Detect which cell encompasses the target text, then output its (x, y) center coordinate. 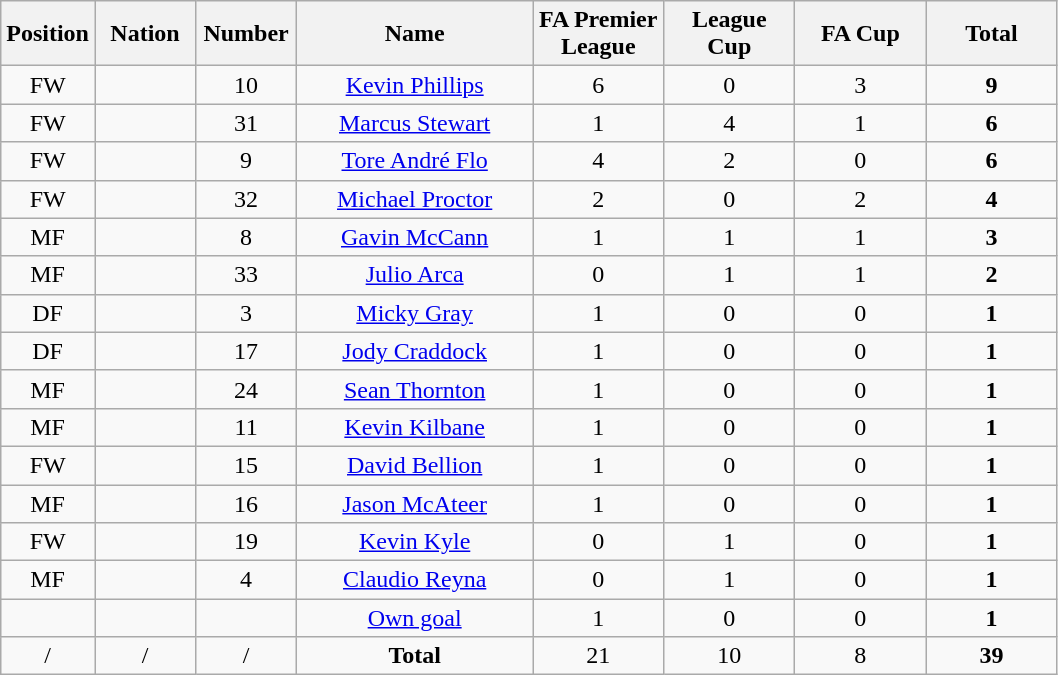
David Bellion (415, 465)
Gavin McCann (415, 237)
Number (246, 34)
Michael Proctor (415, 199)
Sean Thornton (415, 389)
FA Premier League (598, 34)
Kevin Phillips (415, 85)
32 (246, 199)
24 (246, 389)
39 (992, 656)
Claudio Reyna (415, 580)
21 (598, 656)
Name (415, 34)
Kevin Kyle (415, 542)
Jason McAteer (415, 503)
Nation (144, 34)
FA Cup (860, 34)
Own goal (415, 618)
Jody Craddock (415, 351)
17 (246, 351)
Kevin Kilbane (415, 427)
19 (246, 542)
33 (246, 275)
11 (246, 427)
Tore André Flo (415, 161)
Julio Arca (415, 275)
16 (246, 503)
League Cup (730, 34)
Position (48, 34)
15 (246, 465)
31 (246, 123)
Marcus Stewart (415, 123)
Micky Gray (415, 313)
